Capture the cell that displays the provided text and extract its [x, y] central coordinate. 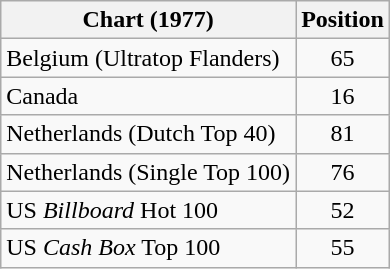
Netherlands (Single Top 100) [148, 172]
Position [343, 20]
US Billboard Hot 100 [148, 210]
Belgium (Ultratop Flanders) [148, 58]
65 [343, 58]
Canada [148, 96]
16 [343, 96]
81 [343, 134]
76 [343, 172]
55 [343, 248]
Netherlands (Dutch Top 40) [148, 134]
Chart (1977) [148, 20]
US Cash Box Top 100 [148, 248]
52 [343, 210]
